Extract the [X, Y] coordinate from the center of the cell holding the provided text.  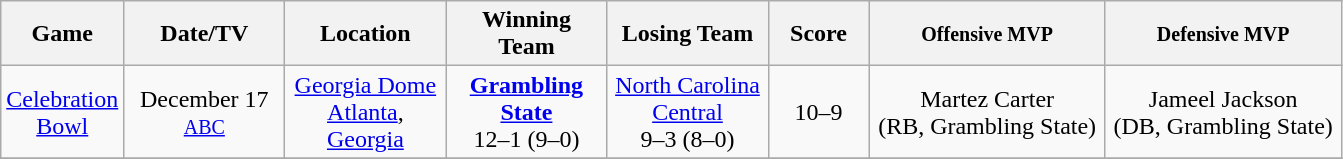
Winning Team [526, 34]
Defensive MVP [1223, 34]
North Carolina Central9–3 (8–0) [688, 112]
Losing Team [688, 34]
Date/TV [204, 34]
Martez Carter(RB, Grambling State) [987, 112]
Jameel Jackson(DB, Grambling State) [1223, 112]
Georgia DomeAtlanta, Georgia [366, 112]
Offensive MVP [987, 34]
10–9 [818, 112]
Location [366, 34]
Grambling State12–1 (9–0) [526, 112]
Score [818, 34]
Game [62, 34]
December 17ABC [204, 112]
Celebration Bowl [62, 112]
